From the cell containing the given text, extract its center point as [X, Y] coordinate. 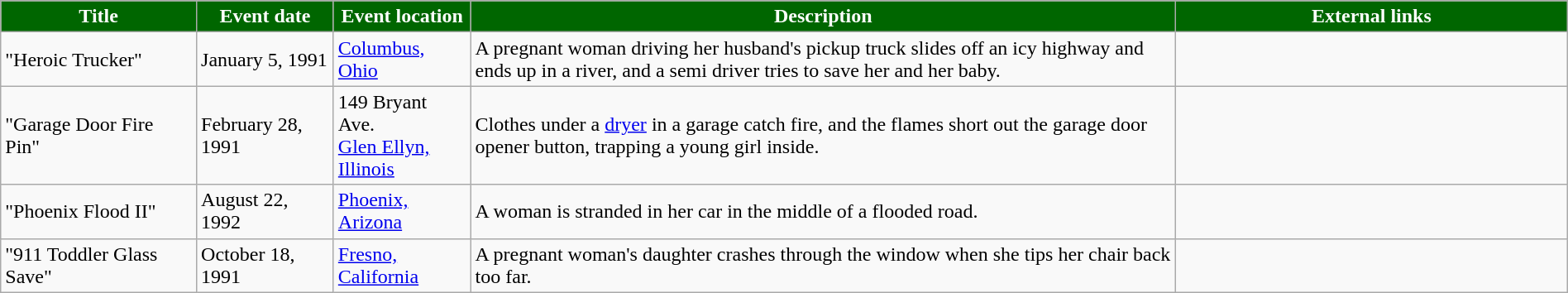
October 18, 1991 [265, 265]
Columbus, Ohio [402, 60]
Clothes under a dryer in a garage catch fire, and the flames short out the garage door opener button, trapping a young girl inside. [824, 136]
"Heroic Trucker" [99, 60]
"Garage Door Fire Pin" [99, 136]
January 5, 1991 [265, 60]
Fresno, California [402, 265]
Phoenix, Arizona [402, 212]
"911 Toddler Glass Save" [99, 265]
February 28, 1991 [265, 136]
Description [824, 17]
Event location [402, 17]
August 22, 1992 [265, 212]
Event date [265, 17]
Title [99, 17]
"Phoenix Flood II" [99, 212]
A pregnant woman's daughter crashes through the window when she tips her chair back too far. [824, 265]
149 Bryant Ave.Glen Ellyn, Illinois [402, 136]
A woman is stranded in her car in the middle of a flooded road. [824, 212]
External links [1372, 17]
